From the cell containing the given text, extract its center point as (X, Y) coordinate. 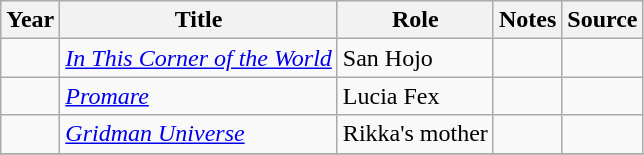
Year (30, 20)
Role (415, 20)
Lucia Fex (415, 96)
Rikka's mother (415, 134)
Promare (199, 96)
In This Corner of the World (199, 58)
Gridman Universe (199, 134)
San Hojo (415, 58)
Source (602, 20)
Notes (527, 20)
Title (199, 20)
